Provide the (X, Y) coordinate of the cell's center where the given text is located.  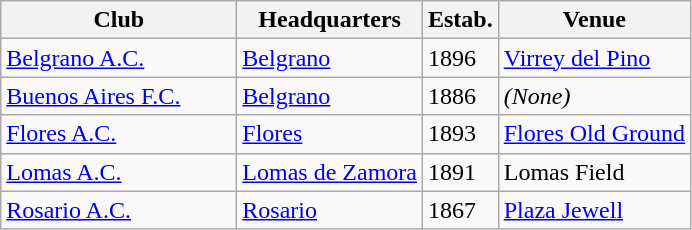
Estab. (460, 20)
Club (119, 20)
(None) (594, 96)
Flores Old Ground (594, 134)
Lomas de Zamora (330, 172)
Buenos Aires F.C. (119, 96)
Virrey del Pino (594, 58)
1867 (460, 210)
Lomas A.C. (119, 172)
Plaza Jewell (594, 210)
Rosario (330, 210)
1891 (460, 172)
Rosario A.C. (119, 210)
Lomas Field (594, 172)
Headquarters (330, 20)
1893 (460, 134)
Flores A.C. (119, 134)
Belgrano A.C. (119, 58)
1896 (460, 58)
Flores (330, 134)
1886 (460, 96)
Venue (594, 20)
